Pinpoint the cell where the given text exists, returning its (X, Y) midpoint coordinate. 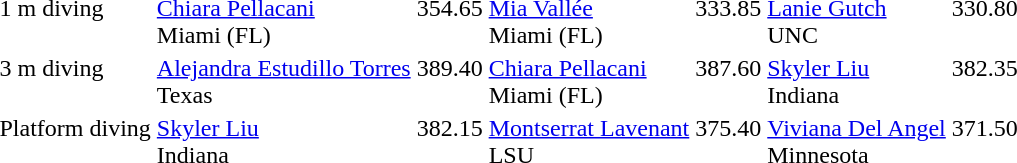
Skyler Liu Indiana (857, 82)
Alejandra Estudillo Torres Texas (284, 82)
Chiara Pellacani Miami (FL) (589, 82)
389.40 (450, 82)
387.60 (728, 82)
